Identify which cell holds the provided text, then report its (X, Y) central coordinate. 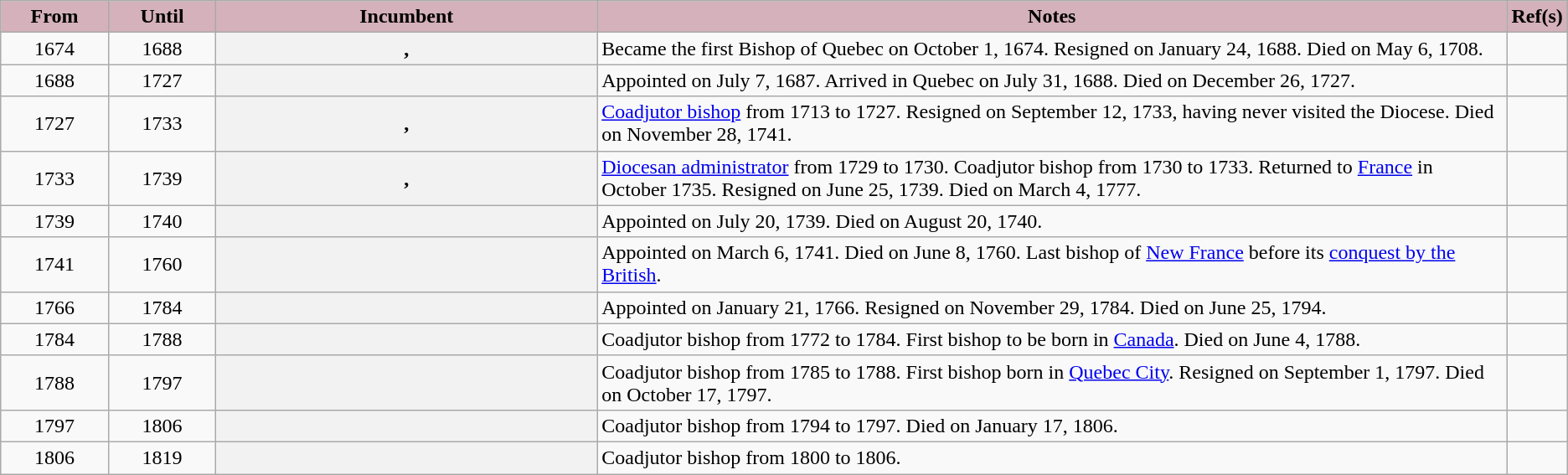
Coadjutor bishop from 1800 to 1806. (1052, 457)
1760 (162, 265)
Until (162, 17)
1741 (55, 265)
1674 (55, 49)
Appointed on January 21, 1766. Resigned on November 29, 1784. Died on June 25, 1794. (1052, 307)
Appointed on July 20, 1739. Died on August 20, 1740. (1052, 221)
Became the first Bishop of Quebec on October 1, 1674. Resigned on January 24, 1688. Died on May 6, 1708. (1052, 49)
Coadjutor bishop from 1772 to 1784. First bishop to be born in Canada. Died on June 4, 1788. (1052, 339)
Coadjutor bishop from 1794 to 1797. Died on January 17, 1806. (1052, 426)
Ref(s) (1537, 17)
Coadjutor bishop from 1785 to 1788. First bishop born in Quebec City. Resigned on September 1, 1797. Died on October 17, 1797. (1052, 382)
Appointed on March 6, 1741. Died on June 8, 1760. Last bishop of New France before its conquest by the British. (1052, 265)
Notes (1052, 17)
1819 (162, 457)
From (55, 17)
1766 (55, 307)
Incumbent (407, 17)
Appointed on July 7, 1687. Arrived in Quebec on July 31, 1688. Died on December 26, 1727. (1052, 80)
Coadjutor bishop from 1713 to 1727. Resigned on September 12, 1733, having never visited the Diocese. Died on November 28, 1741. (1052, 124)
1740 (162, 221)
